Determine the [X, Y] coordinate at the center of the cell enclosing the given text.  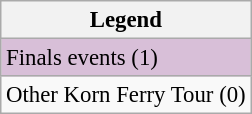
Legend [126, 20]
Other Korn Ferry Tour (0) [126, 95]
Finals events (1) [126, 58]
